From the cell containing the given text, extract its center point as [X, Y] coordinate. 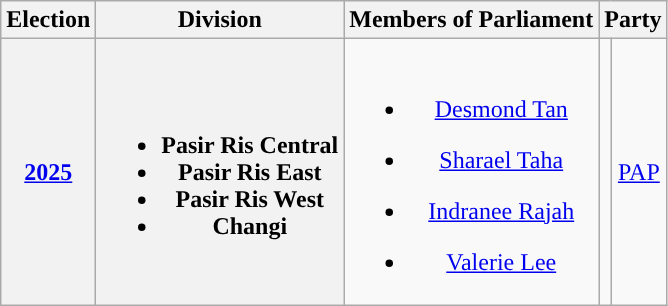
PAP [640, 172]
2025 [48, 172]
Party [633, 20]
Election [48, 20]
Desmond TanSharael TahaIndranee RajahValerie Lee [472, 172]
Pasir Ris CentralPasir Ris EastPasir Ris WestChangi [220, 172]
Division [220, 20]
Members of Parliament [472, 20]
